Return the [X, Y] coordinate for the center point of the cell that contains the specified text.  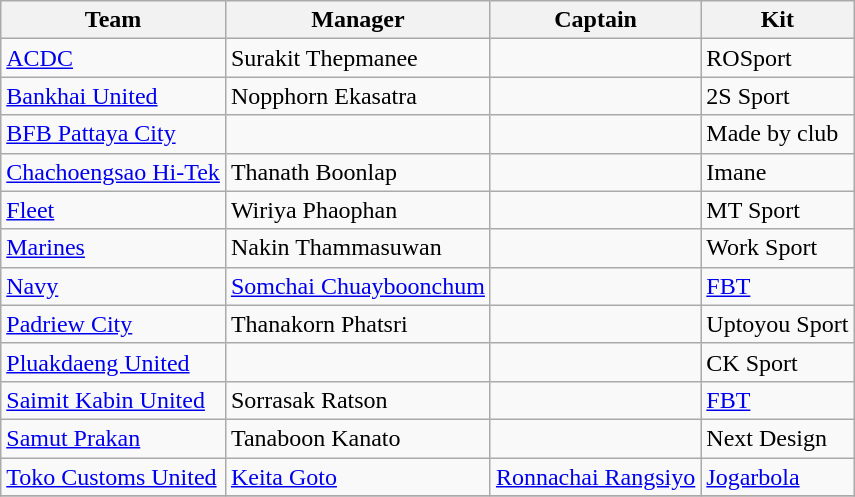
Manager [358, 20]
Captain [595, 20]
Imane [778, 172]
Somchai Chuayboonchum [358, 286]
Team [114, 20]
Ronnachai Rangsiyo [595, 477]
ACDC [114, 58]
Wiriya Phaophan [358, 210]
Jogarbola [778, 477]
Thanath Boonlap [358, 172]
Surakit Thepmanee [358, 58]
Tanaboon Kanato [358, 438]
Nopphorn Ekasatra [358, 96]
MT Sport [778, 210]
Fleet [114, 210]
BFB Pattaya City [114, 134]
ROSport [778, 58]
Thanakorn Phatsri [358, 324]
Chachoengsao Hi-Tek [114, 172]
Work Sport [778, 248]
2S Sport [778, 96]
CK Sport [778, 362]
Navy [114, 286]
Marines [114, 248]
Uptoyou Sport [778, 324]
Samut Prakan [114, 438]
Sorrasak Ratson [358, 400]
Kit [778, 20]
Made by club [778, 134]
Nakin Thammasuwan [358, 248]
Saimit Kabin United [114, 400]
Pluakdaeng United [114, 362]
Next Design [778, 438]
Keita Goto [358, 477]
Bankhai United [114, 96]
Padriew City [114, 324]
Toko Customs United [114, 477]
